Determine the [X, Y] coordinate at the center of the cell enclosing the given text.  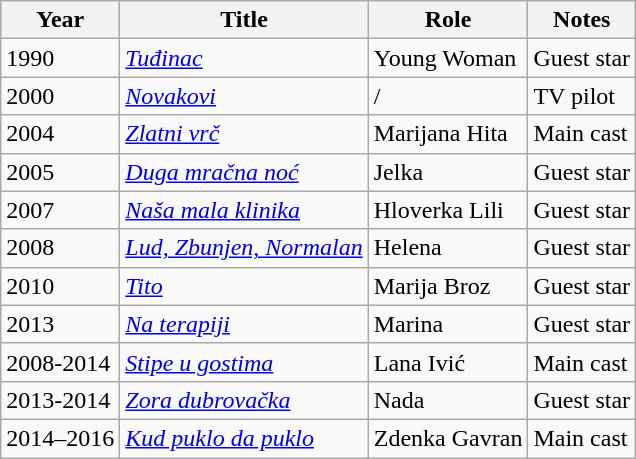
2004 [60, 134]
Tuđinac [244, 58]
Nada [448, 400]
2008-2014 [60, 362]
Marina [448, 324]
Hloverka Lili [448, 210]
Zora dubrovačka [244, 400]
Young Woman [448, 58]
Jelka [448, 172]
2010 [60, 286]
1990 [60, 58]
Kud puklo da puklo [244, 438]
Zlatni vrč [244, 134]
Marijana Hita [448, 134]
2013 [60, 324]
2007 [60, 210]
2008 [60, 248]
Zdenka Gavran [448, 438]
2014–2016 [60, 438]
Title [244, 20]
Stipe u gostima [244, 362]
2005 [60, 172]
Role [448, 20]
TV pilot [582, 96]
Novakovi [244, 96]
Year [60, 20]
Notes [582, 20]
/ [448, 96]
2013-2014 [60, 400]
Naša mala klinika [244, 210]
Na terapiji [244, 324]
Tito [244, 286]
Duga mračna noć [244, 172]
Lud, Zbunjen, Normalan [244, 248]
Lana Ivić [448, 362]
Marija Broz [448, 286]
2000 [60, 96]
Helena [448, 248]
